Search for the cell housing the specified text and yield its (x, y) center coordinate. 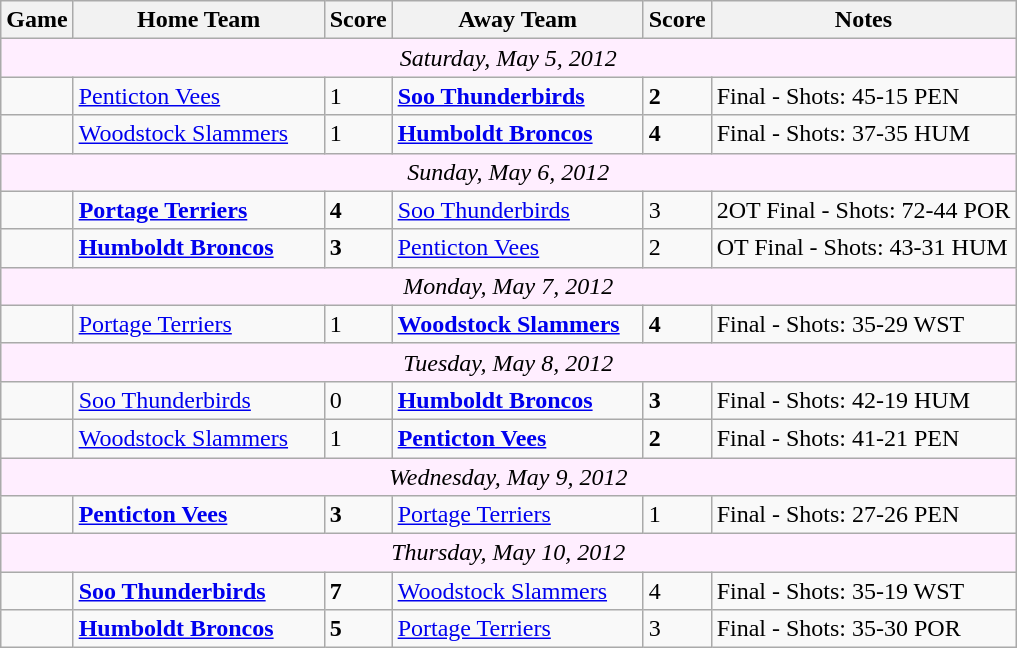
Thursday, May 10, 2012 (508, 553)
Wednesday, May 9, 2012 (508, 477)
0 (358, 400)
Final - Shots: 41-21 PEN (864, 438)
Game (37, 20)
Away Team (518, 20)
5 (358, 629)
Final - Shots: 42-19 HUM (864, 400)
Home Team (198, 20)
Monday, May 7, 2012 (508, 286)
OT Final - Shots: 43-31 HUM (864, 248)
Final - Shots: 27-26 PEN (864, 515)
Tuesday, May 8, 2012 (508, 362)
Final - Shots: 37-35 HUM (864, 134)
Final - Shots: 35-30 POR (864, 629)
Final - Shots: 45-15 PEN (864, 96)
7 (358, 591)
Final - Shots: 35-29 WST (864, 324)
Saturday, May 5, 2012 (508, 58)
Notes (864, 20)
2OT Final - Shots: 72-44 POR (864, 210)
Final - Shots: 35-19 WST (864, 591)
Sunday, May 6, 2012 (508, 172)
